Find where the given text appears and provide that cell's center as (x, y) coordinate. 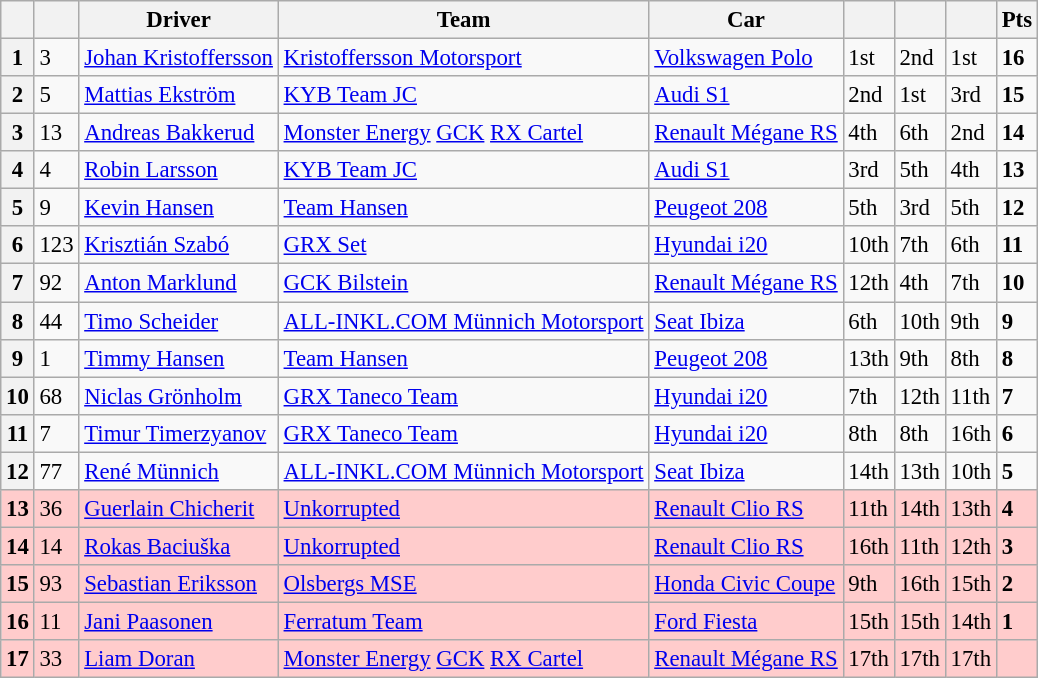
Krisztián Szabó (178, 245)
Jani Paasonen (178, 621)
GRX Set (464, 245)
Timo Scheider (178, 321)
Kristoffersson Motorsport (464, 58)
Volkswagen Polo (746, 58)
Niclas Grönholm (178, 396)
Honda Civic Coupe (746, 584)
Anton Marklund (178, 283)
Mattias Ekström (178, 95)
33 (56, 659)
Timur Timerzyanov (178, 433)
Pts (1016, 20)
Kevin Hansen (178, 208)
44 (56, 321)
Driver (178, 20)
Guerlain Chicherit (178, 509)
Car (746, 20)
92 (56, 283)
Ford Fiesta (746, 621)
Liam Doran (178, 659)
René Münnich (178, 471)
Timmy Hansen (178, 358)
Ferratum Team (464, 621)
Andreas Bakkerud (178, 133)
Sebastian Eriksson (178, 584)
GCK Bilstein (464, 283)
17 (18, 659)
93 (56, 584)
77 (56, 471)
Robin Larsson (178, 170)
36 (56, 509)
68 (56, 396)
Team (464, 20)
Olsbergs MSE (464, 584)
Rokas Baciuška (178, 546)
123 (56, 245)
Johan Kristoffersson (178, 58)
